For the text-containing cell, return its midpoint in (x, y) coordinate format. 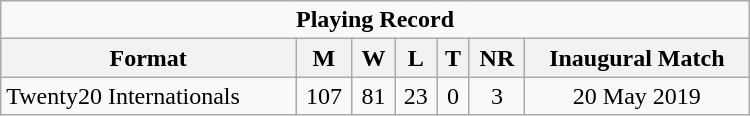
W (373, 58)
3 (496, 96)
L (416, 58)
NR (496, 58)
23 (416, 96)
81 (373, 96)
107 (324, 96)
Format (148, 58)
M (324, 58)
0 (454, 96)
Twenty20 Internationals (148, 96)
20 May 2019 (636, 96)
Playing Record (375, 20)
T (454, 58)
Inaugural Match (636, 58)
